Extract the [X, Y] coordinate from the center of the cell holding the provided text.  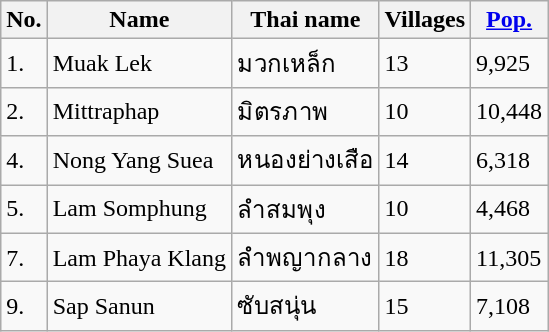
7. [24, 258]
4. [24, 160]
6,318 [510, 160]
1. [24, 64]
ซับสนุ่น [306, 306]
9,925 [510, 64]
Name [139, 20]
2. [24, 112]
ลำพญากลาง [306, 258]
มิตรภาพ [306, 112]
10,448 [510, 112]
18 [425, 258]
ลำสมพุง [306, 208]
มวกเหล็ก [306, 64]
4,468 [510, 208]
Lam Somphung [139, 208]
13 [425, 64]
11,305 [510, 258]
Muak Lek [139, 64]
หนองย่างเสือ [306, 160]
Mittraphap [139, 112]
No. [24, 20]
14 [425, 160]
9. [24, 306]
Lam Phaya Klang [139, 258]
Villages [425, 20]
Nong Yang Suea [139, 160]
15 [425, 306]
Thai name [306, 20]
7,108 [510, 306]
Pop. [510, 20]
Sap Sanun [139, 306]
5. [24, 208]
